Return the [X, Y] coordinate for the center point of the cell that contains the specified text.  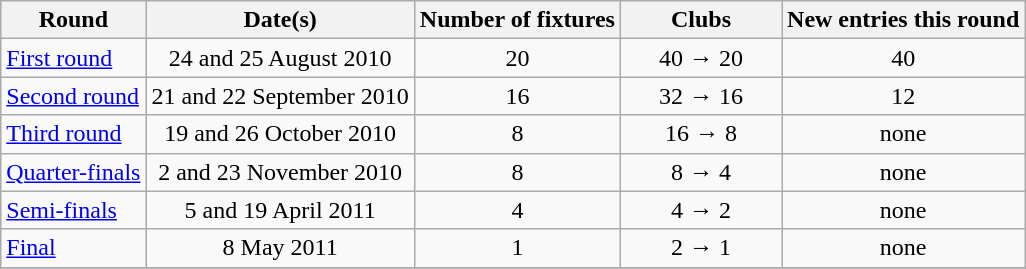
Third round [74, 134]
4 [517, 210]
24 and 25 August 2010 [280, 58]
Final [74, 248]
1 [517, 248]
21 and 22 September 2010 [280, 96]
32 → 16 [700, 96]
Semi-finals [74, 210]
16 [517, 96]
5 and 19 April 2011 [280, 210]
Date(s) [280, 20]
16 → 8 [700, 134]
Second round [74, 96]
19 and 26 October 2010 [280, 134]
2 and 23 November 2010 [280, 172]
40 → 20 [700, 58]
First round [74, 58]
Clubs [700, 20]
8 → 4 [700, 172]
2 → 1 [700, 248]
Quarter-finals [74, 172]
8 May 2011 [280, 248]
Number of fixtures [517, 20]
40 [904, 58]
4 → 2 [700, 210]
New entries this round [904, 20]
20 [517, 58]
12 [904, 96]
Round [74, 20]
